Capture the cell that displays the provided text and extract its [X, Y] central coordinate. 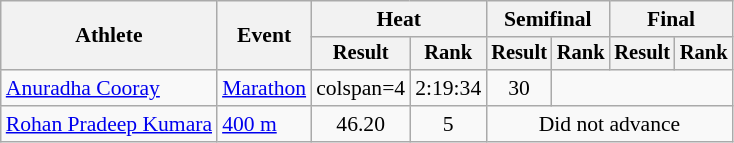
Marathon [264, 88]
46.20 [360, 124]
colspan=4 [360, 88]
2:19:34 [448, 88]
Rohan Pradeep Kumara [109, 124]
Semifinal [548, 19]
Event [264, 36]
Anuradha Cooray [109, 88]
Heat [398, 19]
5 [448, 124]
30 [519, 88]
Final [670, 19]
Athlete [109, 36]
Did not advance [609, 124]
400 m [264, 124]
